Capture the cell that displays the provided text and extract its (x, y) central coordinate. 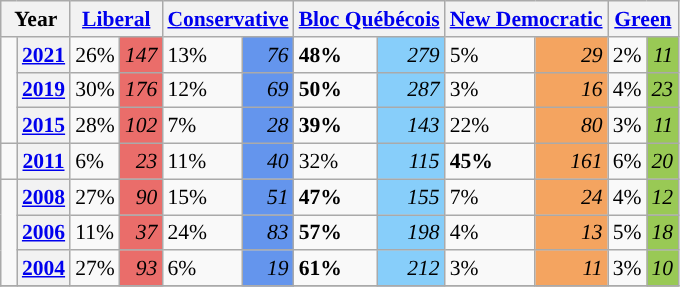
2006 (44, 233)
28% (95, 126)
198 (412, 233)
50% (336, 90)
115 (412, 162)
13% (202, 55)
2019 (44, 90)
20 (662, 162)
10 (662, 269)
2011 (44, 162)
93 (142, 269)
26% (95, 55)
176 (142, 90)
51 (268, 197)
45% (490, 162)
22% (490, 126)
287 (412, 90)
Green (644, 19)
147 (142, 55)
18 (662, 233)
57% (336, 233)
Conservative (228, 19)
212 (412, 269)
30% (95, 90)
Liberal (116, 19)
40 (268, 162)
90 (142, 197)
279 (412, 55)
28 (268, 126)
83 (268, 233)
32% (336, 162)
69 (268, 90)
Bloc Québécois (370, 19)
47% (336, 197)
13 (571, 233)
12% (202, 90)
39% (336, 126)
102 (142, 126)
143 (412, 126)
New Democratic (526, 19)
24 (571, 197)
161 (571, 162)
2015 (44, 126)
2004 (44, 269)
2008 (44, 197)
48% (336, 55)
2% (628, 55)
16 (571, 90)
76 (268, 55)
24% (202, 233)
80 (571, 126)
61% (336, 269)
155 (412, 197)
2021 (44, 55)
Year (36, 19)
37 (142, 233)
15% (202, 197)
12 (662, 197)
19 (268, 269)
29 (571, 55)
